Identify which cell holds the provided text, then report its [x, y] central coordinate. 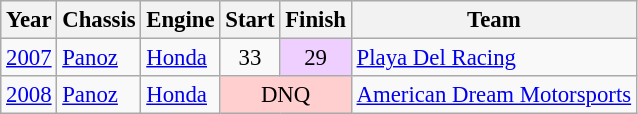
29 [316, 58]
American Dream Motorsports [494, 95]
33 [250, 58]
Start [250, 20]
2008 [29, 95]
Engine [180, 20]
Playa Del Racing [494, 58]
Chassis [99, 20]
DNQ [286, 95]
2007 [29, 58]
Finish [316, 20]
Team [494, 20]
Year [29, 20]
